Scan for the cell matching the given text and deliver its [x, y] coordinate at center. 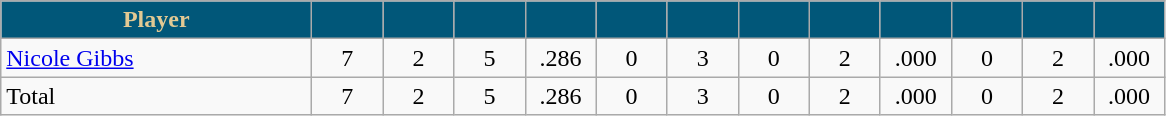
Nicole Gibbs [156, 58]
Total [156, 96]
Player [156, 20]
